Output the [x, y] coordinate of the center of the cell containing the given text.  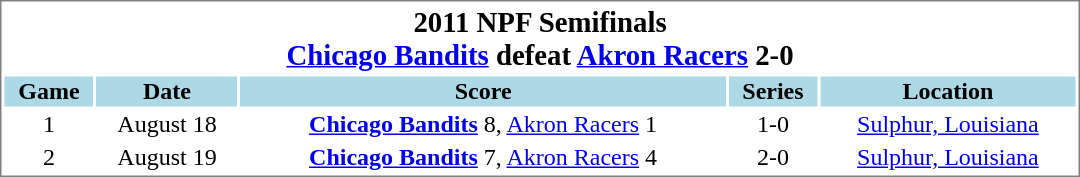
1-0 [774, 125]
2-0 [774, 157]
Date [166, 91]
Location [948, 91]
1 [48, 125]
Chicago Bandits 7, Akron Racers 4 [484, 157]
Chicago Bandits 8, Akron Racers 1 [484, 125]
August 18 [166, 125]
Game [48, 91]
Score [484, 91]
Series [774, 91]
2011 NPF SemifinalsChicago Bandits defeat Akron Racers 2-0 [540, 38]
August 19 [166, 157]
2 [48, 157]
